Identify which cell holds the provided text, then report its (X, Y) central coordinate. 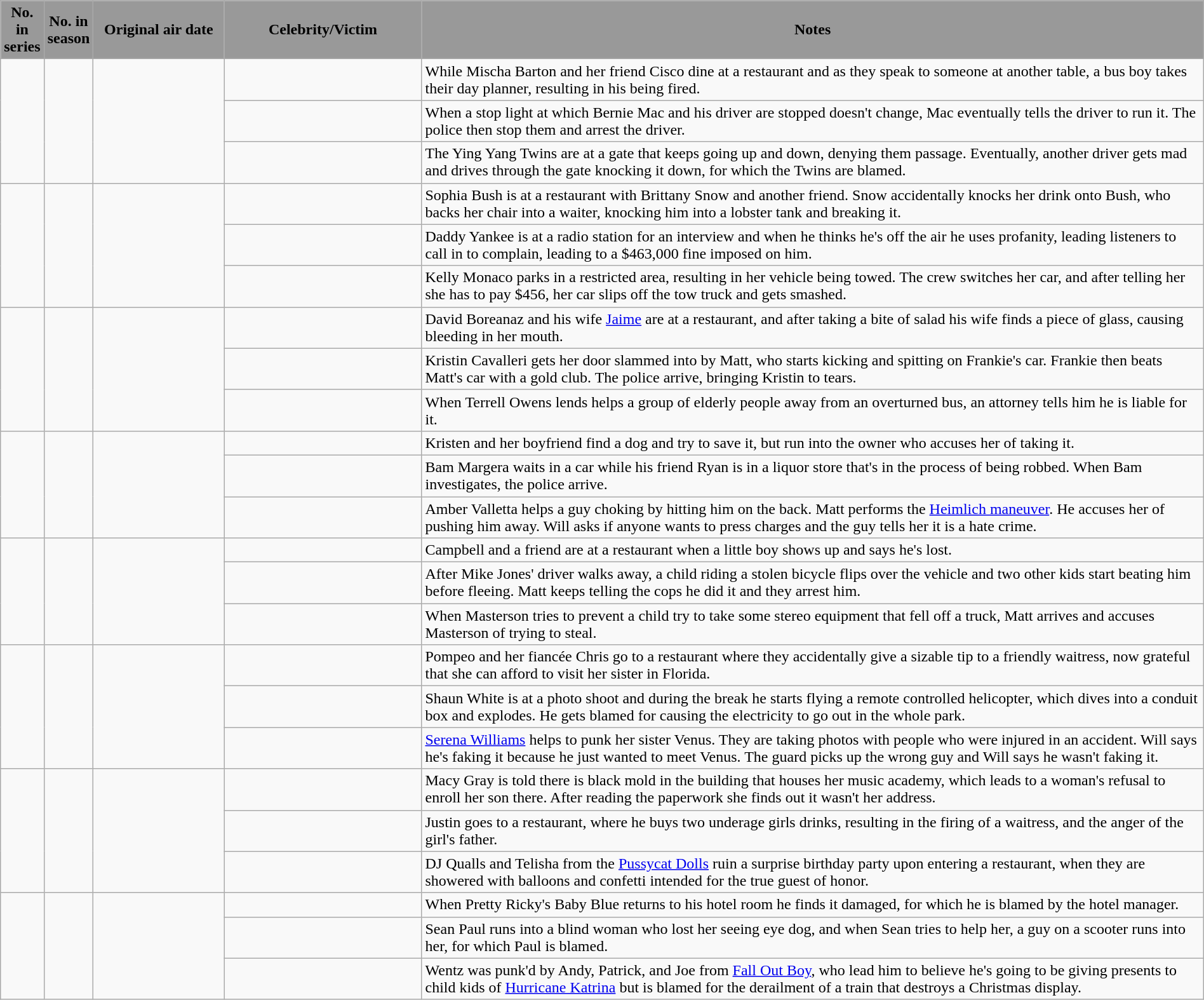
No. inseason (69, 30)
When Terrell Owens lends helps a group of elderly people away from an overturned bus, an attorney tells him he is liable for it. (813, 410)
Original air date (159, 30)
Campbell and a friend are at a restaurant when a little boy shows up and says he's lost. (813, 550)
When Pretty Ricky's Baby Blue returns to his hotel room he finds it damaged, for which he is blamed by the hotel manager. (813, 905)
Justin goes to a restaurant, where he buys two underage girls drinks, resulting in the firing of a waitress, and the anger of the girl's father. (813, 831)
Kristen and her boyfriend find a dog and try to save it, but run into the owner who accuses her of taking it. (813, 443)
Celebrity/Victim (323, 30)
No. inseries (22, 30)
Notes (813, 30)
